Detect which cell encompasses the target text, then output its (X, Y) center coordinate. 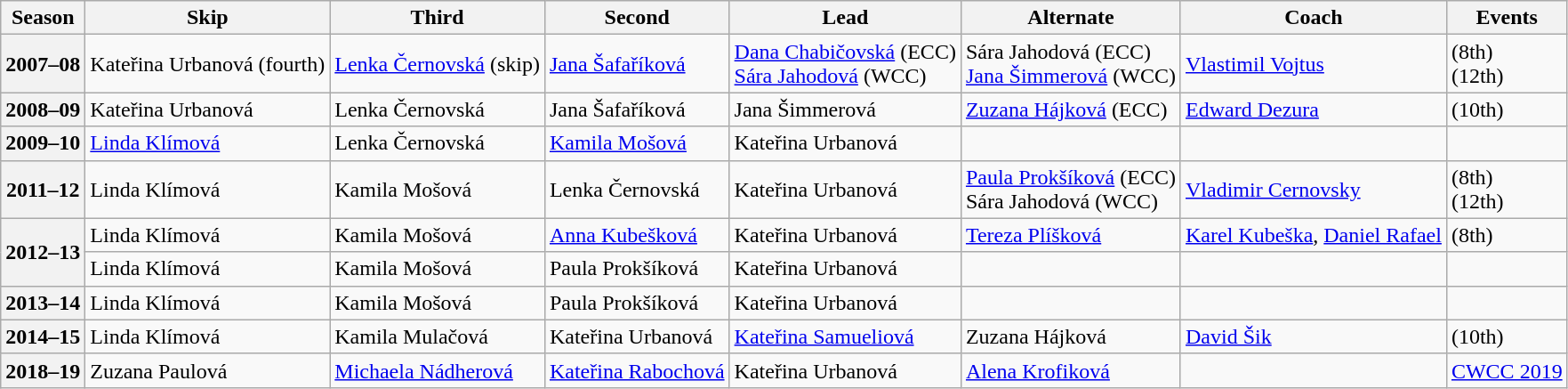
Anna Kubešková (637, 235)
Kateřina Rabochová (637, 370)
Season (43, 18)
Lenka Černovská (skip) (438, 64)
Jana Šimmerová (845, 109)
Lead (845, 18)
Dana Chabičovská (ECC)Sára Jahodová (WCC) (845, 64)
Zuzana Hájková (ECC) (1071, 109)
Third (438, 18)
2012–13 (43, 252)
(8th) (1507, 235)
2011–12 (43, 189)
Kamila Mulačová (438, 336)
Alternate (1071, 18)
Michaela Nádherová (438, 370)
Coach (1313, 18)
CWCC 2019 (1507, 370)
Tereza Plíšková (1071, 235)
Vladimir Cernovsky (1313, 189)
Sára Jahodová (ECC)Jana Šimmerová (WCC) (1071, 64)
Second (637, 18)
2009–10 (43, 143)
Vlastimil Vojtus (1313, 64)
Karel Kubeška, Daniel Rafael (1313, 235)
Kateřina Samueliová (845, 336)
2014–15 (43, 336)
Events (1507, 18)
2007–08 (43, 64)
Paula Prokšíková (ECC)Sára Jahodová (WCC) (1071, 189)
Kateřina Urbanová (fourth) (208, 64)
2018–19 (43, 370)
Zuzana Paulová (208, 370)
David Šik (1313, 336)
Zuzana Hájková (1071, 336)
Skip (208, 18)
2008–09 (43, 109)
Alena Krofiková (1071, 370)
Edward Dezura (1313, 109)
2013–14 (43, 303)
